Search for the cell housing the specified text and yield its (X, Y) center coordinate. 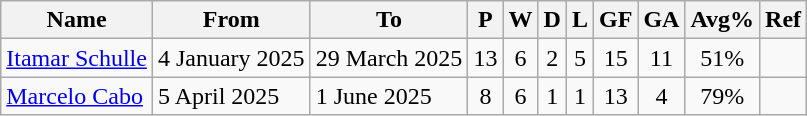
2 (552, 58)
4 January 2025 (231, 58)
GF (615, 20)
51% (722, 58)
29 March 2025 (389, 58)
5 (580, 58)
Ref (784, 20)
GA (662, 20)
Avg% (722, 20)
From (231, 20)
D (552, 20)
5 April 2025 (231, 96)
P (486, 20)
8 (486, 96)
1 June 2025 (389, 96)
L (580, 20)
Marcelo Cabo (77, 96)
Name (77, 20)
11 (662, 58)
To (389, 20)
79% (722, 96)
4 (662, 96)
Itamar Schulle (77, 58)
W (520, 20)
15 (615, 58)
